Locate the cell with the specified text and output its (X, Y) center coordinate. 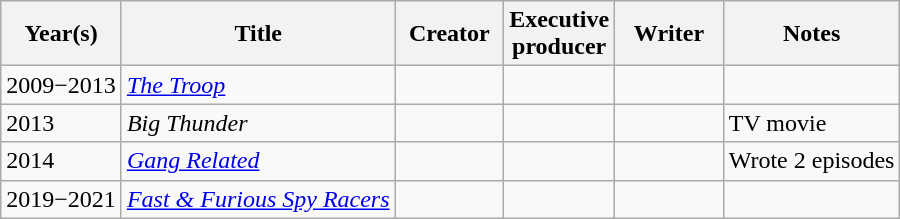
TV movie (812, 123)
Wrote 2 episodes (812, 161)
The Troop (258, 85)
2019−2021 (62, 199)
Title (258, 34)
Executiveproducer (560, 34)
2013 (62, 123)
2009−2013 (62, 85)
Year(s) (62, 34)
Writer (670, 34)
Fast & Furious Spy Racers (258, 199)
Big Thunder (258, 123)
Notes (812, 34)
Creator (450, 34)
Gang Related (258, 161)
2014 (62, 161)
